Locate the cell with the specified text and output its [x, y] center coordinate. 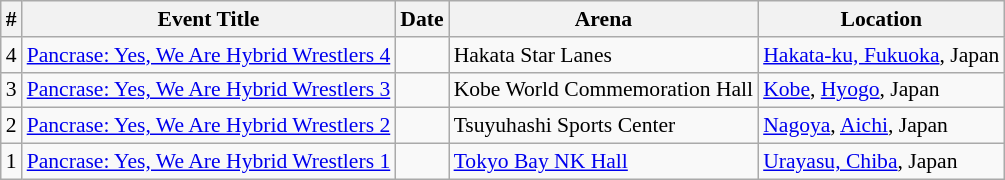
Location [881, 19]
Hakata-ku, Fukuoka, Japan [881, 55]
Date [422, 19]
Kobe, Hyogo, Japan [881, 90]
Nagoya, Aichi, Japan [881, 126]
Urayasu, Chiba, Japan [881, 162]
Pancrase: Yes, We Are Hybrid Wrestlers 4 [209, 55]
Pancrase: Yes, We Are Hybrid Wrestlers 3 [209, 90]
Kobe World Commemoration Hall [604, 90]
# [12, 19]
Tsuyuhashi Sports Center [604, 126]
Tokyo Bay NK Hall [604, 162]
3 [12, 90]
Hakata Star Lanes [604, 55]
1 [12, 162]
Event Title [209, 19]
Arena [604, 19]
2 [12, 126]
4 [12, 55]
Pancrase: Yes, We Are Hybrid Wrestlers 2 [209, 126]
Pancrase: Yes, We Are Hybrid Wrestlers 1 [209, 162]
